Return the (x, y) coordinate for the center point of the cell that contains the specified text.  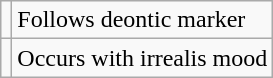
Follows deontic marker (142, 20)
Occurs with irrealis mood (142, 58)
